Return the (X, Y) coordinate for the center point of the cell that contains the specified text.  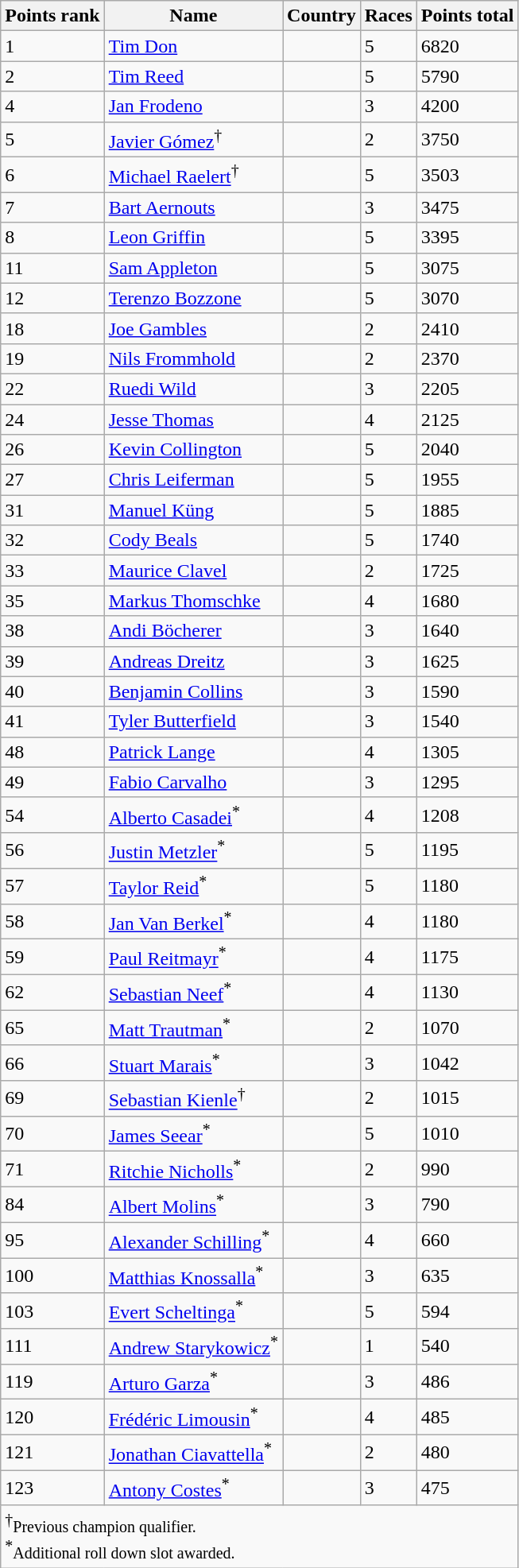
1070 (467, 1028)
6 (52, 175)
Bart Aernouts (193, 207)
35 (52, 601)
6820 (467, 46)
Points total (467, 16)
58 (52, 922)
1042 (467, 1063)
Jonathan Ciavattella* (193, 1453)
Chris Leiferman (193, 480)
49 (52, 782)
2205 (467, 389)
123 (52, 1488)
3070 (467, 298)
8 (52, 238)
3075 (467, 268)
38 (52, 631)
12 (52, 298)
119 (52, 1381)
3750 (467, 140)
Ruedi Wild (193, 389)
Justin Metzler* (193, 850)
1955 (467, 480)
4200 (467, 106)
475 (467, 1488)
11 (52, 268)
18 (52, 328)
1625 (467, 661)
1015 (467, 1098)
84 (52, 1205)
James Seear* (193, 1133)
39 (52, 661)
70 (52, 1133)
22 (52, 389)
Nils Frommhold (193, 358)
3395 (467, 238)
1725 (467, 571)
Name (193, 16)
Tim Reed (193, 76)
Maurice Clavel (193, 571)
Jan Frodeno (193, 106)
48 (52, 752)
Sebastian Kienle† (193, 1098)
Points rank (52, 16)
Ritchie Nicholls* (193, 1170)
Races (388, 16)
33 (52, 571)
Jan Van Berkel* (193, 922)
7 (52, 207)
31 (52, 510)
Cody Beals (193, 540)
27 (52, 480)
32 (52, 540)
3503 (467, 175)
Frédéric Limousin* (193, 1418)
62 (52, 992)
Tyler Butterfield (193, 722)
1885 (467, 510)
95 (52, 1240)
1740 (467, 540)
2040 (467, 450)
26 (52, 450)
Andrew Starykowicz* (193, 1346)
1305 (467, 752)
41 (52, 722)
100 (52, 1276)
111 (52, 1346)
19 (52, 358)
Matt Trautman* (193, 1028)
Sam Appleton (193, 268)
Arturo Garza* (193, 1381)
65 (52, 1028)
Jesse Thomas (193, 420)
635 (467, 1276)
1295 (467, 782)
1680 (467, 601)
24 (52, 420)
660 (467, 1240)
Sebastian Neef* (193, 992)
54 (52, 815)
Taylor Reid* (193, 885)
Patrick Lange (193, 752)
2125 (467, 420)
Stuart Marais* (193, 1063)
Terenzo Bozzone (193, 298)
5790 (467, 76)
1208 (467, 815)
Evert Scheltinga* (193, 1311)
Michael Raelert† (193, 175)
1010 (467, 1133)
Tim Don (193, 46)
540 (467, 1346)
Andi Böcherer (193, 631)
Joe Gambles (193, 328)
121 (52, 1453)
Matthias Knossalla* (193, 1276)
2410 (467, 328)
Leon Griffin (193, 238)
71 (52, 1170)
594 (467, 1311)
Country (322, 16)
Alexander Schilling* (193, 1240)
69 (52, 1098)
†Previous champion qualifier.*Additional roll down slot awarded. (259, 1536)
790 (467, 1205)
Javier Gómez† (193, 140)
3475 (467, 207)
Benjamin Collins (193, 691)
1195 (467, 850)
1540 (467, 722)
1590 (467, 691)
Markus Thomschke (193, 601)
990 (467, 1170)
1640 (467, 631)
Antony Costes* (193, 1488)
Kevin Collington (193, 450)
1130 (467, 992)
Manuel Küng (193, 510)
Alberto Casadei* (193, 815)
Paul Reitmayr* (193, 957)
Albert Molins* (193, 1205)
66 (52, 1063)
Fabio Carvalho (193, 782)
40 (52, 691)
485 (467, 1418)
56 (52, 850)
2370 (467, 358)
120 (52, 1418)
59 (52, 957)
Andreas Dreitz (193, 661)
103 (52, 1311)
486 (467, 1381)
1175 (467, 957)
480 (467, 1453)
57 (52, 885)
